Find where the given text appears and provide that cell's center as (X, Y) coordinate. 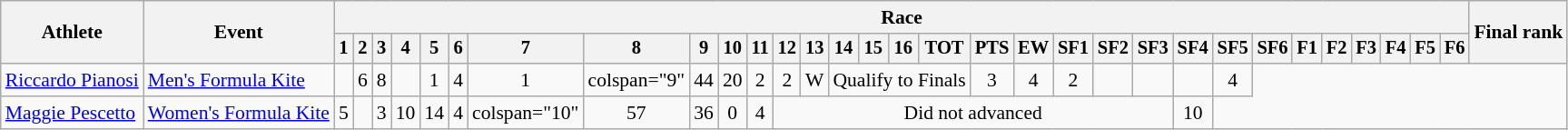
36 (704, 113)
9 (704, 49)
0 (733, 113)
11 (761, 49)
57 (636, 113)
20 (733, 80)
Men's Formula Kite (239, 80)
F5 (1425, 49)
F3 (1366, 49)
colspan="10" (525, 113)
EW (1033, 49)
W (815, 80)
SF4 (1193, 49)
12 (787, 49)
44 (704, 80)
Race (902, 17)
TOT (944, 49)
Event (239, 33)
Final rank (1518, 33)
Did not advanced (973, 113)
Athlete (73, 33)
Qualify to Finals (899, 80)
15 (873, 49)
SF1 (1073, 49)
SF5 (1233, 49)
Women's Formula Kite (239, 113)
13 (815, 49)
SF2 (1113, 49)
F6 (1455, 49)
Riccardo Pianosi (73, 80)
16 (902, 49)
SF6 (1273, 49)
7 (525, 49)
SF3 (1153, 49)
F2 (1336, 49)
F1 (1307, 49)
F4 (1395, 49)
Maggie Pescetto (73, 113)
PTS (991, 49)
colspan="9" (636, 80)
